Pinpoint the cell where the given text exists, returning its [x, y] midpoint coordinate. 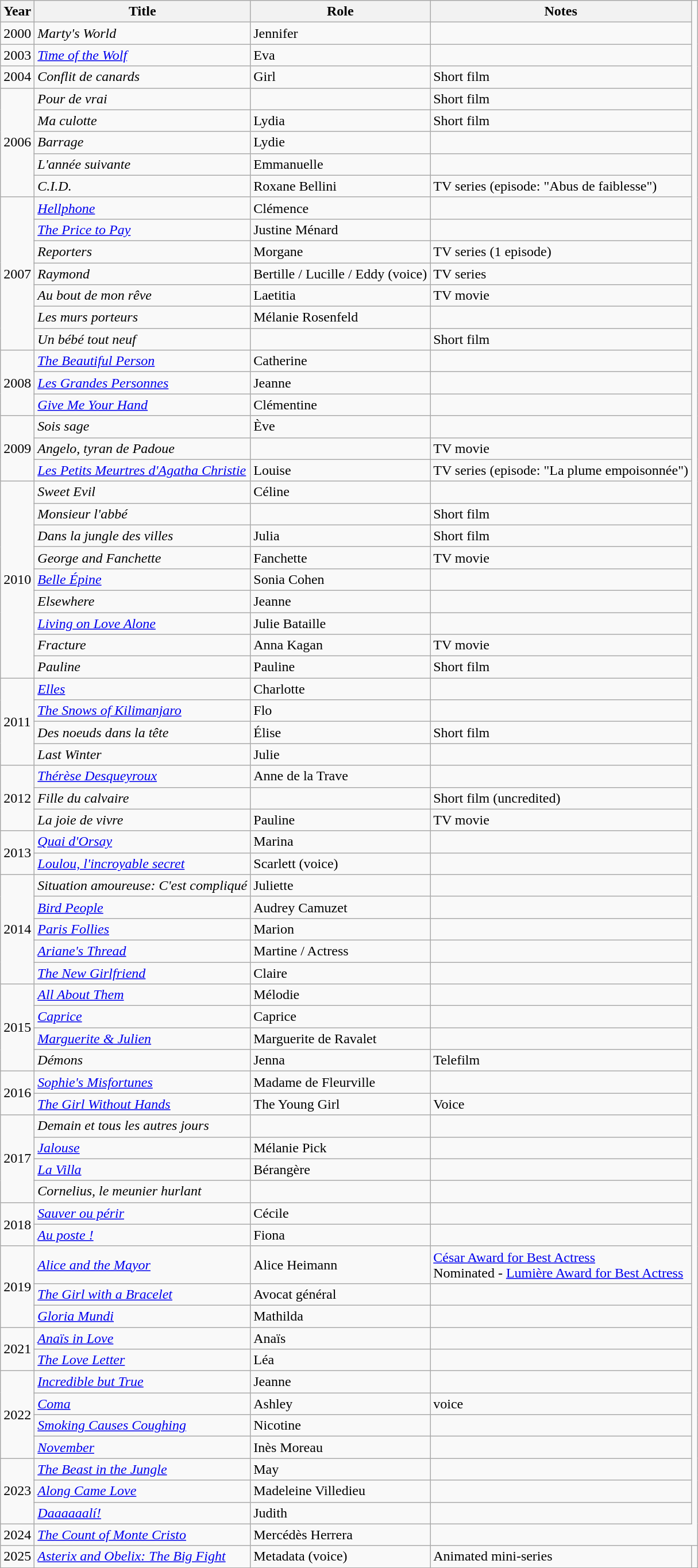
Role [340, 11]
Ariane's Thread [142, 951]
Madame de Fleurville [340, 1082]
Céline [340, 492]
Fille du calvaire [142, 798]
Audrey Camuzet [340, 907]
Mathilda [340, 1316]
May [340, 1469]
Situation amoureuse: C'est compliqué [142, 885]
2007 [17, 273]
Marguerite de Ravalet [340, 1039]
Hellphone [142, 208]
Sonia Cohen [340, 579]
2016 [17, 1093]
Living on Love Alone [142, 623]
Démons [142, 1060]
Mercédès Herrera [340, 1535]
Coma [142, 1404]
Notes [561, 11]
Marguerite & Julien [142, 1039]
George and Fanchette [142, 557]
2015 [17, 1028]
Les Grandes Personnes [142, 383]
Animated mini-series [561, 1557]
Monsieur l'abbé [142, 514]
Cornelius, le meunier hurlant [142, 1191]
2025 [17, 1557]
2024 [17, 1535]
Loulou, l'incroyable secret [142, 864]
Thérèse Desqueyroux [142, 776]
Sauver ou périr [142, 1213]
Inès Moreau [340, 1447]
2003 [17, 55]
Anaïs in Love [142, 1338]
Emmanuelle [340, 164]
Daaaaaalí! [142, 1513]
Elsewhere [142, 601]
2014 [17, 929]
The Girl with a Bracelet [142, 1294]
Ashley [340, 1404]
Mélodie [340, 995]
Léa [340, 1360]
Fiona [340, 1235]
Short film (uncredited) [561, 798]
Dans la jungle des villes [142, 536]
The Count of Monte Cristo [142, 1535]
2013 [17, 853]
La joie de vivre [142, 820]
Cécile [340, 1213]
Nicotine [340, 1426]
All About Them [142, 995]
The Love Letter [142, 1360]
2012 [17, 798]
Angelo, tyran de Padoue [142, 448]
Marina [340, 842]
Scarlett (voice) [340, 864]
Quai d'Orsay [142, 842]
Elles [142, 689]
Sweet Evil [142, 492]
Mélanie Pick [340, 1148]
Belle Épine [142, 579]
TV series (1 episode) [561, 251]
Bérangère [340, 1170]
Au poste ! [142, 1235]
Martine / Actress [340, 951]
2004 [17, 77]
Avocat général [340, 1294]
Laetitia [340, 296]
Charlotte [340, 689]
TV series [561, 274]
Fracture [142, 645]
Lydia [340, 121]
Gloria Mundi [142, 1316]
Fanchette [340, 557]
Élise [340, 733]
Anne de la Trave [340, 776]
The Price to Pay [142, 230]
Marty's World [142, 33]
Justine Ménard [340, 230]
Voice [561, 1104]
La Villa [142, 1170]
2018 [17, 1224]
Roxane Bellini [340, 186]
Au bout de mon rêve [142, 296]
2021 [17, 1349]
Ève [340, 427]
Sois sage [142, 427]
Anna Kagan [340, 645]
The Young Girl [340, 1104]
Bird People [142, 907]
2006 [17, 142]
Ma culotte [142, 121]
2023 [17, 1491]
Jenna [340, 1060]
Bertille / Lucille / Eddy (voice) [340, 274]
Conflit de canards [142, 77]
Julia [340, 536]
Des noeuds dans la tête [142, 733]
Anaïs [340, 1338]
L'année suivante [142, 164]
Flo [340, 711]
2009 [17, 448]
Juliette [340, 885]
Asterix and Obelix: The Big Fight [142, 1557]
Jalouse [142, 1148]
Julie Bataille [340, 623]
The Beast in the Jungle [142, 1469]
Catherine [340, 361]
Last Winter [142, 754]
TV series (episode: "La plume empoisonnée") [561, 470]
Give Me Your Hand [142, 405]
Clémence [340, 208]
The Snows of Kilimanjaro [142, 711]
Madeleine Villedieu [340, 1491]
Alice Heimann [340, 1264]
Reporters [142, 251]
Incredible but True [142, 1382]
Metadata (voice) [340, 1557]
Lydie [340, 142]
Smoking Causes Coughing [142, 1426]
Marion [340, 929]
Eva [340, 55]
Sophie's Misfortunes [142, 1082]
2017 [17, 1159]
Les Petits Meurtres d'Agatha Christie [142, 470]
Raymond [142, 274]
Girl [340, 77]
Along Came Love [142, 1491]
Demain et tous les autres jours [142, 1126]
November [142, 1447]
Jennifer [340, 33]
Barrage [142, 142]
The Girl Without Hands [142, 1104]
2019 [17, 1286]
2008 [17, 383]
TV series (episode: "Abus de faiblesse") [561, 186]
Julie [340, 754]
Alice and the Mayor [142, 1264]
Mélanie Rosenfeld [340, 318]
2010 [17, 580]
2022 [17, 1415]
2000 [17, 33]
2011 [17, 722]
voice [561, 1404]
C.I.D. [142, 186]
The New Girlfriend [142, 973]
Claire [340, 973]
Time of the Wolf [142, 55]
Les murs porteurs [142, 318]
Paris Follies [142, 929]
Pour de vrai [142, 99]
Judith [340, 1513]
César Award for Best ActressNominated - Lumière Award for Best Actress [561, 1264]
Louise [340, 470]
Telefilm [561, 1060]
Year [17, 11]
Title [142, 11]
Clémentine [340, 405]
Un bébé tout neuf [142, 339]
The Beautiful Person [142, 361]
Morgane [340, 251]
